Scan for the cell matching the given text and deliver its [X, Y] coordinate at center. 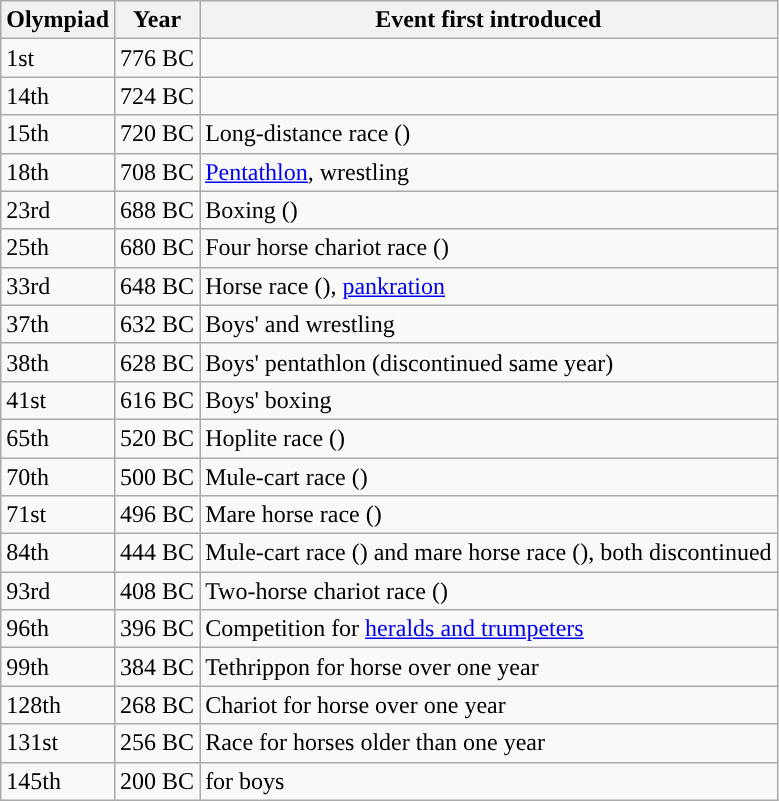
14th [58, 96]
268 BC [158, 705]
648 BC [158, 286]
Olympiad [58, 20]
720 BC [158, 134]
128th [58, 705]
708 BC [158, 172]
384 BC [158, 667]
Boys' pentathlon (discontinued same year) [488, 362]
500 BC [158, 477]
96th [58, 629]
71st [58, 515]
65th [58, 438]
616 BC [158, 400]
688 BC [158, 210]
Competition for heralds and trumpeters [488, 629]
776 BC [158, 58]
Mare horse race () [488, 515]
70th [58, 477]
Boxing () [488, 210]
444 BC [158, 553]
680 BC [158, 248]
for boys [488, 781]
496 BC [158, 515]
41st [58, 400]
Mule-cart race () and mare horse race (), both discontinued [488, 553]
Hoplite race () [488, 438]
520 BC [158, 438]
38th [58, 362]
Year [158, 20]
724 BC [158, 96]
18th [58, 172]
Two-horse chariot race () [488, 591]
Event first introduced [488, 20]
Chariot for horse over one year [488, 705]
Race for horses older than one year [488, 743]
408 BC [158, 591]
632 BC [158, 324]
23rd [58, 210]
Boys' and wrestling [488, 324]
Horse race (), pankration [488, 286]
145th [58, 781]
Long-distance race () [488, 134]
84th [58, 553]
200 BC [158, 781]
256 BC [158, 743]
396 BC [158, 629]
1st [58, 58]
Pentathlon, wrestling [488, 172]
93rd [58, 591]
Boys' boxing [488, 400]
33rd [58, 286]
Mule-cart race () [488, 477]
37th [58, 324]
25th [58, 248]
Four horse chariot race () [488, 248]
Tethrippon for horse over one year [488, 667]
131st [58, 743]
15th [58, 134]
628 BC [158, 362]
99th [58, 667]
